Search for the cell housing the specified text and yield its [X, Y] center coordinate. 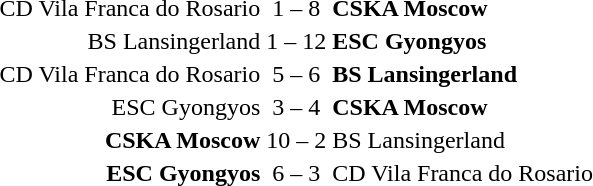
1 – 12 [296, 41]
10 – 2 [296, 140]
3 – 4 [296, 107]
5 – 6 [296, 74]
